Search for the cell housing the specified text and yield its [x, y] center coordinate. 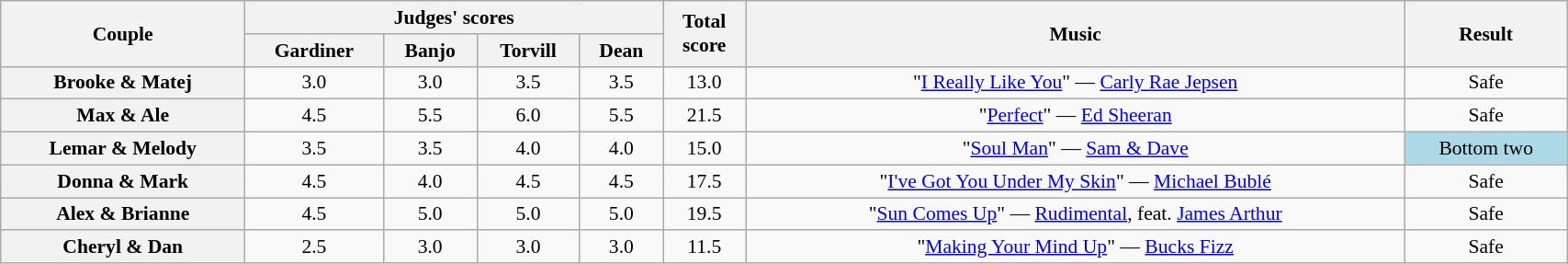
Music [1076, 33]
2.5 [314, 247]
Alex & Brianne [123, 214]
Gardiner [314, 51]
Donna & Mark [123, 181]
6.0 [528, 116]
11.5 [705, 247]
13.0 [705, 83]
"I've Got You Under My Skin" — Michael Bublé [1076, 181]
21.5 [705, 116]
Banjo [430, 51]
"Making Your Mind Up" — Bucks Fizz [1076, 247]
Torvill [528, 51]
Totalscore [705, 33]
19.5 [705, 214]
"Perfect" — Ed Sheeran [1076, 116]
Couple [123, 33]
Brooke & Matej [123, 83]
17.5 [705, 181]
"Soul Man" — Sam & Dave [1076, 149]
Bottom two [1486, 149]
Lemar & Melody [123, 149]
Judges' scores [454, 17]
Result [1486, 33]
15.0 [705, 149]
Cheryl & Dan [123, 247]
"I Really Like You" — Carly Rae Jepsen [1076, 83]
Dean [621, 51]
"Sun Comes Up" — Rudimental, feat. James Arthur [1076, 214]
Max & Ale [123, 116]
